Capture the cell that displays the provided text and extract its [X, Y] central coordinate. 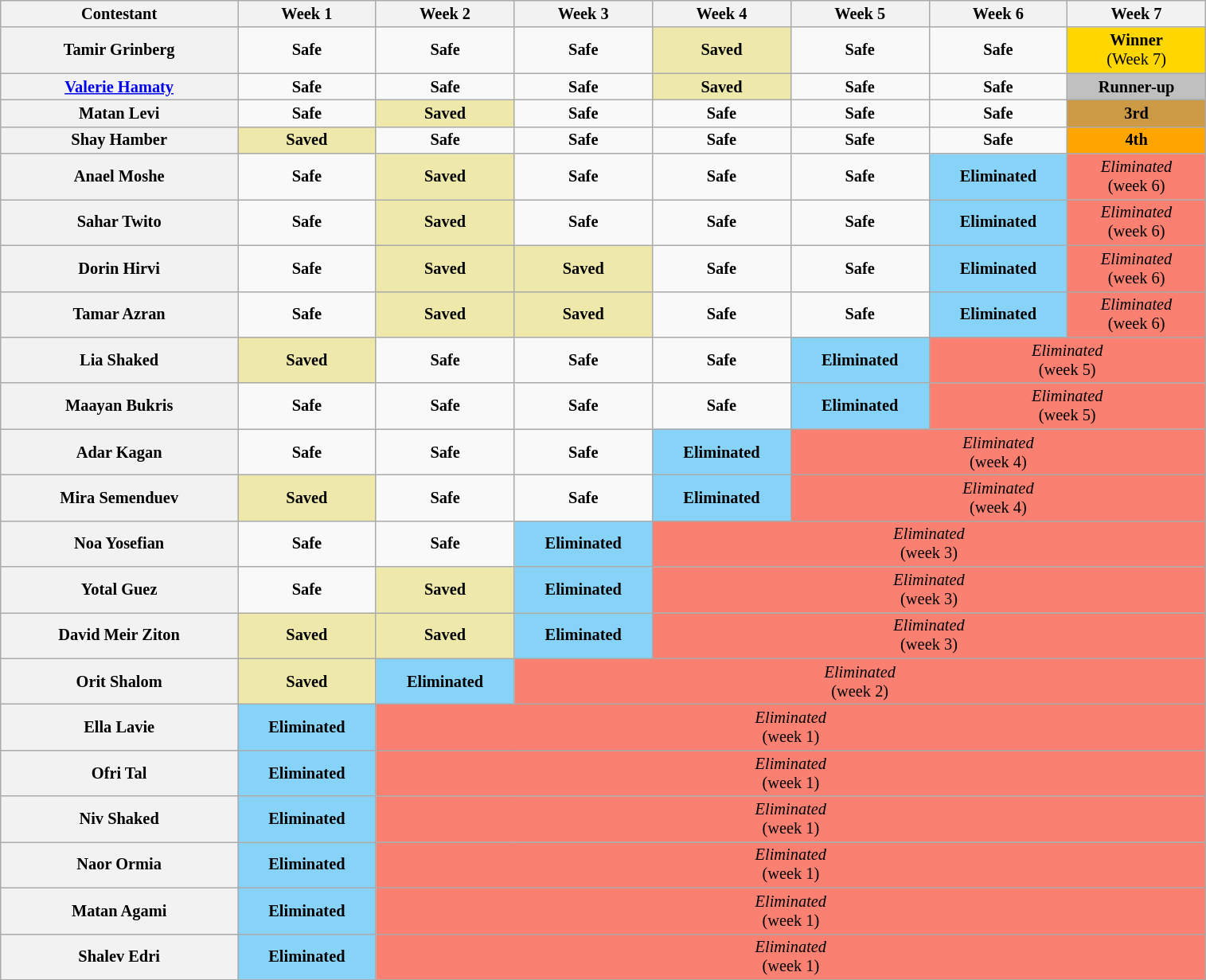
Week 5 [860, 14]
Week 4 [722, 14]
Ofri Tal [119, 773]
Niv Shaked [119, 819]
Sahar Twito [119, 222]
Matan Levi [119, 113]
4th [1137, 140]
3rd [1137, 113]
Shalev Edri [119, 957]
Anael Moshe [119, 177]
Ella Lavie [119, 727]
Mira Semenduev [119, 498]
Winner(Week 7) [1137, 50]
Shay Hamber [119, 140]
Week 3 [583, 14]
Week 1 [307, 14]
Matan Agami [119, 911]
Maayan Bukris [119, 406]
Orit Shalom [119, 681]
Adar Kagan [119, 452]
Contestant [119, 14]
Week 6 [998, 14]
Tamar Azran [119, 314]
Naor Ormia [119, 865]
Eliminated(week 2) [860, 681]
Tamir Grinberg [119, 50]
Runner-up [1137, 87]
Valerie Hamaty [119, 87]
Noa Yosefian [119, 544]
David Meir Ziton [119, 635]
Week 2 [445, 14]
Lia Shaked [119, 360]
Dorin Hirvi [119, 268]
Week 7 [1137, 14]
Yotal Guez [119, 590]
